Output the (x, y) coordinate of the center of the cell containing the given text.  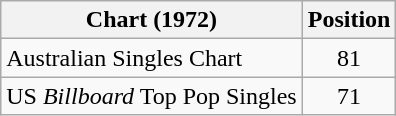
81 (349, 58)
US Billboard Top Pop Singles (152, 96)
Australian Singles Chart (152, 58)
Position (349, 20)
Chart (1972) (152, 20)
71 (349, 96)
